Identify which cell holds the provided text, then report its [X, Y] central coordinate. 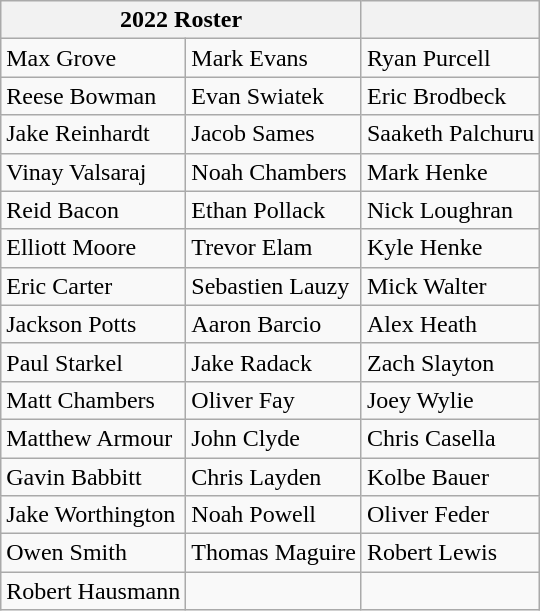
Mick Walter [450, 286]
Owen Smith [94, 553]
Jacob Sames [274, 134]
Reid Bacon [94, 210]
Noah Powell [274, 515]
Oliver Feder [450, 515]
Jackson Potts [94, 324]
2022 Roster [182, 20]
Ryan Purcell [450, 58]
Mark Evans [274, 58]
Sebastien Lauzy [274, 286]
Alex Heath [450, 324]
Mark Henke [450, 172]
Kolbe Bauer [450, 477]
Eric Carter [94, 286]
Robert Hausmann [94, 591]
Oliver Fay [274, 400]
Gavin Babbitt [94, 477]
Reese Bowman [94, 96]
Robert Lewis [450, 553]
Saaketh Palchuru [450, 134]
Max Grove [94, 58]
Vinay Valsaraj [94, 172]
Joey Wylie [450, 400]
Kyle Henke [450, 248]
Matt Chambers [94, 400]
Thomas Maguire [274, 553]
Trevor Elam [274, 248]
John Clyde [274, 438]
Jake Worthington [94, 515]
Chris Layden [274, 477]
Noah Chambers [274, 172]
Elliott Moore [94, 248]
Eric Brodbeck [450, 96]
Zach Slayton [450, 362]
Jake Radack [274, 362]
Nick Loughran [450, 210]
Ethan Pollack [274, 210]
Chris Casella [450, 438]
Aaron Barcio [274, 324]
Evan Swiatek [274, 96]
Paul Starkel [94, 362]
Jake Reinhardt [94, 134]
Matthew Armour [94, 438]
